Return [X, Y] of the center of cell containing provided text 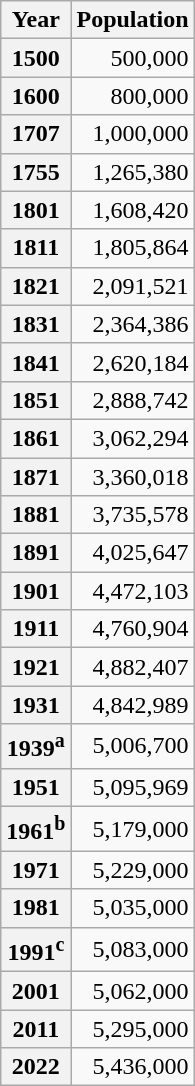
5,436,000 [132, 1067]
5,295,000 [132, 1029]
2,888,742 [132, 400]
4,760,904 [132, 629]
1931 [36, 705]
1801 [36, 210]
2022 [36, 1067]
1707 [36, 134]
1861 [36, 438]
1600 [36, 96]
1755 [36, 172]
1991c [36, 950]
1981 [36, 908]
2011 [36, 1029]
4,472,103 [132, 591]
1851 [36, 400]
1921 [36, 667]
1881 [36, 515]
1961b [36, 830]
3,062,294 [132, 438]
1500 [36, 58]
5,006,700 [132, 746]
4,882,407 [132, 667]
1971 [36, 870]
1,608,420 [132, 210]
1811 [36, 248]
4,025,647 [132, 553]
2001 [36, 991]
3,360,018 [132, 477]
5,035,000 [132, 908]
1841 [36, 362]
5,179,000 [132, 830]
Year [36, 20]
1939a [36, 746]
2,364,386 [132, 324]
500,000 [132, 58]
1,805,864 [132, 248]
5,062,000 [132, 991]
1911 [36, 629]
2,091,521 [132, 286]
5,095,969 [132, 787]
4,842,989 [132, 705]
3,735,578 [132, 515]
Population [132, 20]
1891 [36, 553]
5,083,000 [132, 950]
1,000,000 [132, 134]
5,229,000 [132, 870]
1831 [36, 324]
2,620,184 [132, 362]
800,000 [132, 96]
1901 [36, 591]
1951 [36, 787]
1871 [36, 477]
1821 [36, 286]
1,265,380 [132, 172]
